Return (x, y) of the center of cell containing provided text 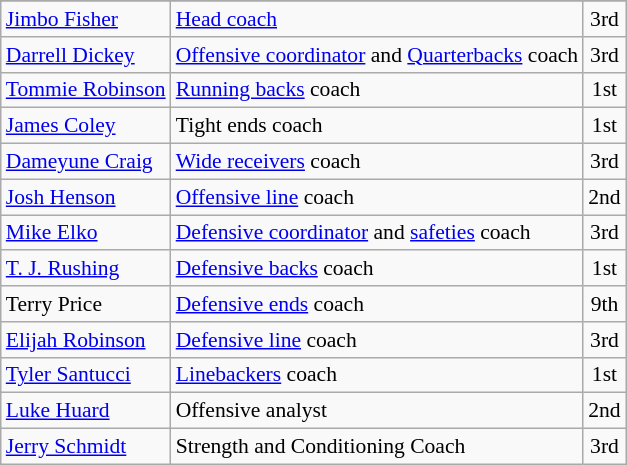
Darrell Dickey (86, 55)
Defensive ends coach (378, 304)
Defensive line coach (378, 340)
Mike Elko (86, 233)
Luke Huard (86, 411)
Defensive backs coach (378, 269)
James Coley (86, 126)
Josh Henson (86, 197)
Offensive coordinator and Quarterbacks coach (378, 55)
Offensive line coach (378, 197)
Head coach (378, 19)
Strength and Conditioning Coach (378, 447)
Offensive analyst (378, 411)
Defensive coordinator and safeties coach (378, 233)
9th (604, 304)
Dameyune Craig (86, 162)
Tight ends coach (378, 126)
Linebackers coach (378, 375)
Terry Price (86, 304)
Running backs coach (378, 90)
T. J. Rushing (86, 269)
Wide receivers coach (378, 162)
Elijah Robinson (86, 340)
Jerry Schmidt (86, 447)
Tommie Robinson (86, 90)
Jimbo Fisher (86, 19)
Tyler Santucci (86, 375)
